Provide the (X, Y) coordinate of the cell's center where the given text is located.  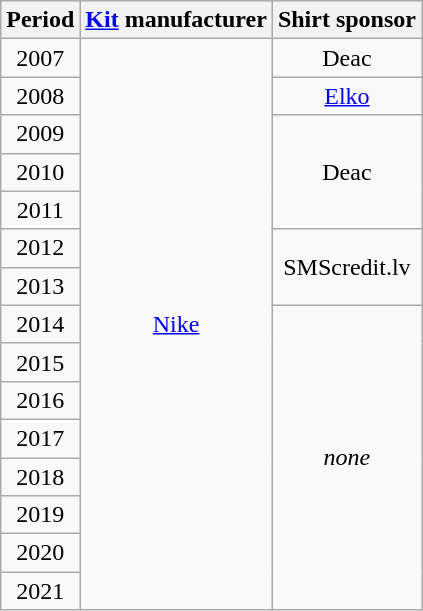
2014 (40, 324)
Kit manufacturer (176, 20)
Nike (176, 324)
2012 (40, 248)
2010 (40, 172)
2008 (40, 96)
2007 (40, 58)
Shirt sponsor (346, 20)
2018 (40, 477)
2011 (40, 210)
Elko (346, 96)
SMScredit.lv (346, 267)
2021 (40, 591)
2016 (40, 400)
2017 (40, 438)
2015 (40, 362)
2020 (40, 553)
2019 (40, 515)
2009 (40, 134)
Period (40, 20)
none (346, 457)
2013 (40, 286)
